Determine the [x, y] coordinate at the center of the cell enclosing the given text.  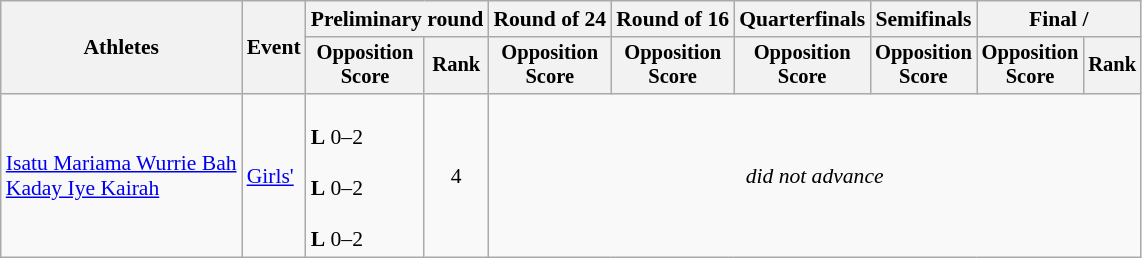
Semifinals [924, 19]
Round of 24 [550, 19]
4 [456, 176]
Girls' [274, 176]
Quarterfinals [802, 19]
Preliminary round [398, 19]
Event [274, 48]
Final / [1059, 19]
Athletes [122, 48]
did not advance [814, 176]
Isatu Mariama Wurrie BahKaday Iye Kairah [122, 176]
Round of 16 [672, 19]
L 0–2 L 0–2 L 0–2 [366, 176]
